Return [X, Y] of the center of cell containing provided text 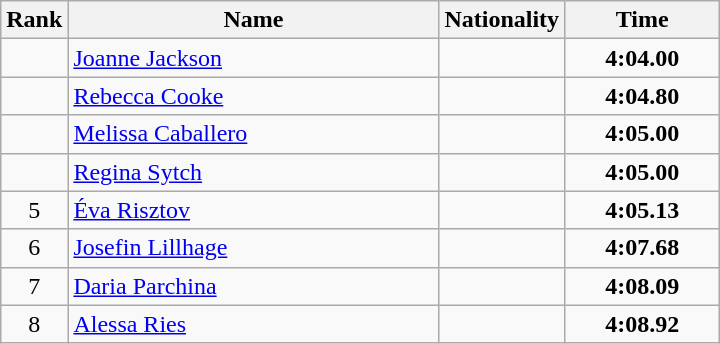
6 [34, 248]
4:05.13 [642, 210]
Time [642, 20]
4:04.00 [642, 58]
Alessa Ries [254, 324]
Éva Risztov [254, 210]
8 [34, 324]
4:04.80 [642, 96]
5 [34, 210]
4:08.09 [642, 286]
Melissa Caballero [254, 134]
Regina Sytch [254, 172]
Josefin Lillhage [254, 248]
4:07.68 [642, 248]
Rebecca Cooke [254, 96]
Nationality [502, 20]
Name [254, 20]
Daria Parchina [254, 286]
4:08.92 [642, 324]
Rank [34, 20]
7 [34, 286]
Joanne Jackson [254, 58]
